Provide the (x, y) coordinate of the cell's center where the given text is located.  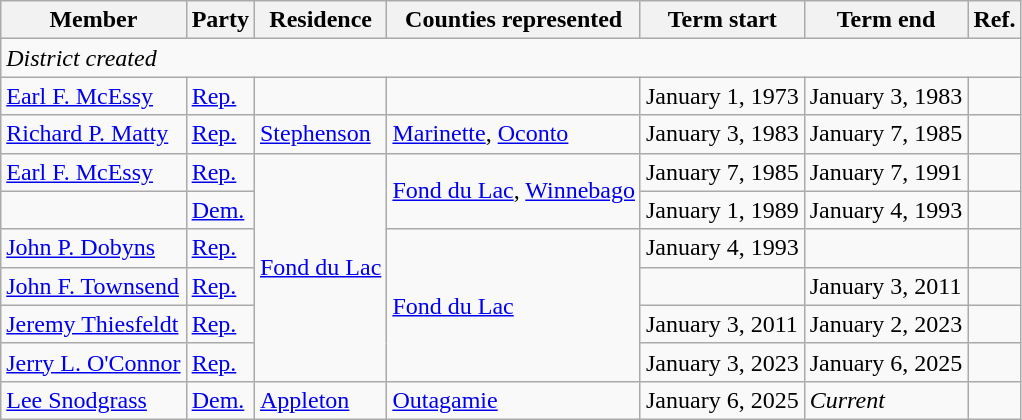
Counties represented (514, 20)
Fond du Lac, Winnebago (514, 191)
Member (94, 20)
Residence (320, 20)
Outagamie (514, 400)
January 2, 2023 (886, 324)
January 1, 1973 (722, 96)
Current (886, 400)
John P. Dobyns (94, 248)
Party (220, 20)
Appleton (320, 400)
Lee Snodgrass (94, 400)
District created (511, 58)
January 3, 2023 (722, 362)
Jeremy Thiesfeldt (94, 324)
Richard P. Matty (94, 134)
Jerry L. O'Connor (94, 362)
Term start (722, 20)
Ref. (994, 20)
Term end (886, 20)
Marinette, Oconto (514, 134)
Stephenson (320, 134)
John F. Townsend (94, 286)
January 1, 1989 (722, 210)
January 7, 1991 (886, 172)
